Return the [x, y] coordinate for the center point of the cell that contains the specified text.  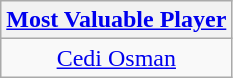
Most Valuable Player [116, 20]
Cedi Osman [116, 58]
